Search for the cell housing the specified text and yield its [x, y] center coordinate. 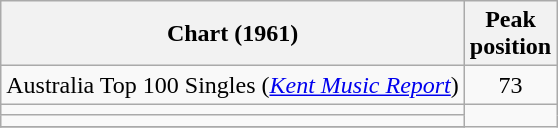
73 [510, 85]
Chart (1961) [233, 34]
Australia Top 100 Singles (Kent Music Report) [233, 85]
Peakposition [510, 34]
